Search for the cell housing the specified text and yield its [X, Y] center coordinate. 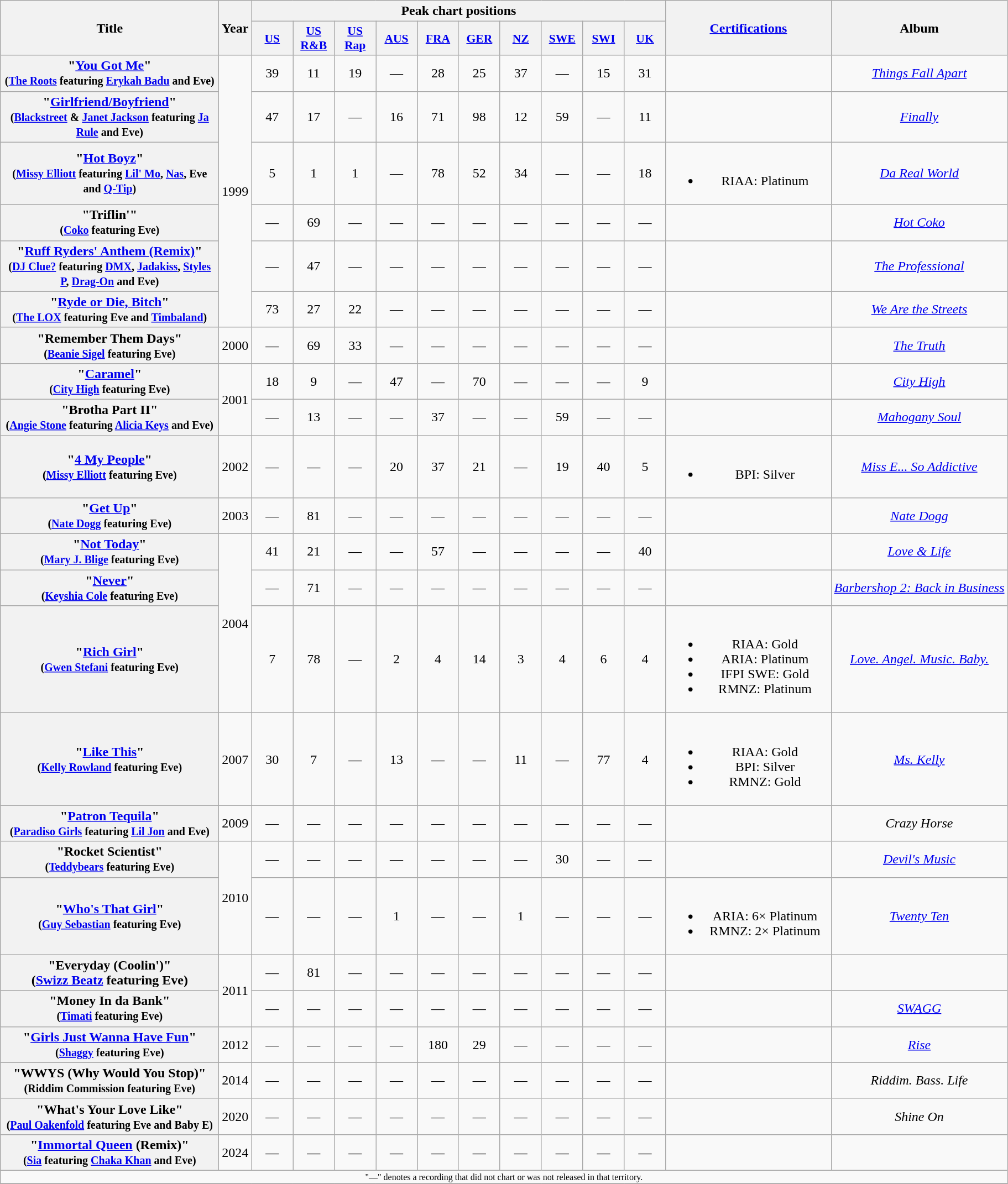
NZ [521, 39]
17 [314, 117]
BPI: Silver [749, 467]
22 [355, 310]
"Immortal Queen (Remix)"(Sia featuring Chaka Khan and Eve) [109, 1152]
UK [645, 39]
Da Real World [919, 174]
We Are the Streets [919, 310]
Shine On [919, 1117]
Riddim. Bass. Life [919, 1080]
2012 [236, 1045]
16 [397, 117]
"Triflin'"(Coko featuring Eve) [109, 222]
Peak chart positions [459, 11]
ARIA: 6× PlatinumRMNZ: 2× Platinum [749, 916]
28 [438, 73]
Ms. Kelly [919, 759]
"Girls Just Wanna Have Fun"(Shaggy featuring Eve) [109, 1045]
20 [397, 467]
Year [236, 28]
"Rocket Scientist"(Teddybears featuring Eve) [109, 859]
2010 [236, 898]
27 [314, 310]
"You Got Me"(The Roots featuring Erykah Badu and Eve) [109, 73]
77 [604, 759]
"4 My People"(Missy Elliott featuring Eve) [109, 467]
2004 [236, 624]
AUS [397, 39]
3 [521, 659]
33 [355, 345]
34 [521, 174]
Twenty Ten [919, 916]
Certifications [749, 28]
2000 [236, 345]
2011 [236, 991]
Album [919, 28]
6 [604, 659]
SWI [604, 39]
"Like This"(Kelly Rowland featuring Eve) [109, 759]
Miss E... So Addictive [919, 467]
Mahogany Soul [919, 417]
Title [109, 28]
Finally [919, 117]
98 [479, 117]
52 [479, 174]
"Patron Tequila"(Paradiso Girls featuring Lil Jon and Eve) [109, 824]
"Rich Girl"(Gwen Stefani featuring Eve) [109, 659]
"Ryde or Die, Bitch"(The LOX featuring Eve and Timbaland) [109, 310]
"Get Up"(Nate Dogg featuring Eve) [109, 516]
"Remember Them Days"(Beanie Sigel featuring Eve) [109, 345]
"Never"(Keyshia Cole featuring Eve) [109, 588]
2024 [236, 1152]
Nate Dogg [919, 516]
"Everyday (Coolin')"(Swizz Beatz featuring Eve) [109, 973]
180 [438, 1045]
GER [479, 39]
US [272, 39]
73 [272, 310]
"Caramel"(City High featuring Eve) [109, 381]
SWAGG [919, 1008]
2007 [236, 759]
"Girlfriend/Boyfriend"(Blackstreet & Janet Jackson featuring Ja Rule and Eve) [109, 117]
"Hot Boyz"(Missy Elliott featuring Lil' Mo, Nas, Eve and Q-Tip) [109, 174]
25 [479, 73]
"Brotha Part II"(Angie Stone featuring Alicia Keys and Eve) [109, 417]
2002 [236, 467]
FRA [438, 39]
2001 [236, 399]
14 [479, 659]
39 [272, 73]
"WWYS (Why Would You Stop)"(Riddim Commission featuring Eve) [109, 1080]
Barbershop 2: Back in Business [919, 588]
City High [919, 381]
"Who's That Girl"(Guy Sebastian featuring Eve) [109, 916]
Devil's Music [919, 859]
Love. Angel. Music. Baby. [919, 659]
RIAA: Platinum [749, 174]
2014 [236, 1080]
57 [438, 552]
2020 [236, 1117]
"Money In da Bank"(Timati featuring Eve) [109, 1008]
31 [645, 73]
The Professional [919, 266]
"Ruff Ryders' Anthem (Remix)"(DJ Clue? featuring DMX, Jadakiss, Styles P, Drag-On and Eve) [109, 266]
2003 [236, 516]
SWE [562, 39]
Things Fall Apart [919, 73]
USR&B [314, 39]
41 [272, 552]
Love & Life [919, 552]
2009 [236, 824]
2 [397, 659]
The Truth [919, 345]
"Not Today"(Mary J. Blige featuring Eve) [109, 552]
Crazy Horse [919, 824]
29 [479, 1045]
12 [521, 117]
1999 [236, 191]
Rise [919, 1045]
RIAA: GoldARIA: PlatinumIFPI SWE: GoldRMNZ: Platinum [749, 659]
USRap [355, 39]
70 [479, 381]
"—" denotes a recording that did not chart or was not released in that territory. [504, 1177]
RIAA: GoldBPI: SilverRMNZ: Gold [749, 759]
15 [604, 73]
Hot Coko [919, 222]
"What's Your Love Like"(Paul Oakenfold featuring Eve and Baby E) [109, 1117]
